From the cell containing the given text, extract its center point as [X, Y] coordinate. 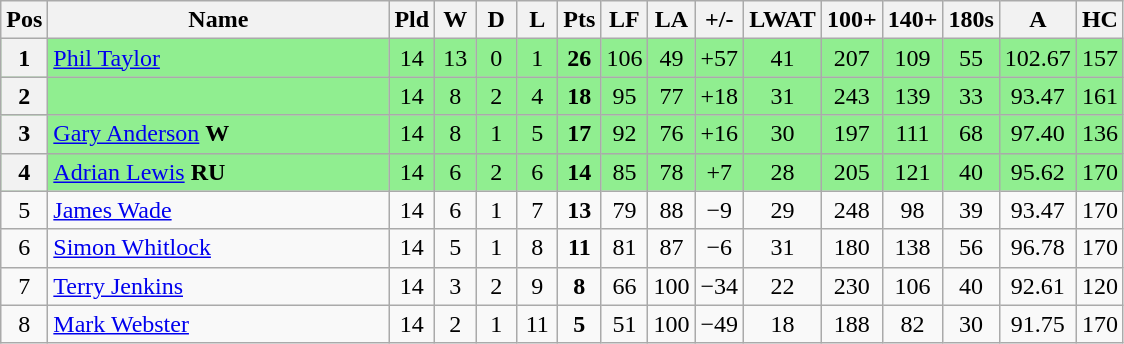
197 [852, 134]
78 [672, 172]
188 [852, 324]
0 [496, 58]
121 [912, 172]
A [1038, 20]
Pts [580, 20]
140+ [912, 20]
120 [1100, 286]
−9 [720, 210]
243 [852, 96]
109 [912, 58]
102.67 [1038, 58]
92 [624, 134]
157 [1100, 58]
248 [852, 210]
+57 [720, 58]
39 [971, 210]
207 [852, 58]
D [496, 20]
41 [783, 58]
29 [783, 210]
Name [218, 20]
LF [624, 20]
95 [624, 96]
230 [852, 286]
180 [852, 248]
79 [624, 210]
+7 [720, 172]
Terry Jenkins [218, 286]
Pos [24, 20]
100+ [852, 20]
28 [783, 172]
138 [912, 248]
Pld [412, 20]
51 [624, 324]
111 [912, 134]
W [456, 20]
9 [538, 286]
−6 [720, 248]
33 [971, 96]
Phil Taylor [218, 58]
55 [971, 58]
68 [971, 134]
Adrian Lewis RU [218, 172]
98 [912, 210]
49 [672, 58]
205 [852, 172]
James Wade [218, 210]
−34 [720, 286]
97.40 [1038, 134]
17 [580, 134]
22 [783, 286]
87 [672, 248]
Simon Whitlock [218, 248]
91.75 [1038, 324]
92.61 [1038, 286]
+16 [720, 134]
LA [672, 20]
66 [624, 286]
81 [624, 248]
+18 [720, 96]
88 [672, 210]
76 [672, 134]
139 [912, 96]
−49 [720, 324]
56 [971, 248]
180s [971, 20]
82 [912, 324]
Mark Webster [218, 324]
95.62 [1038, 172]
HC [1100, 20]
136 [1100, 134]
+/- [720, 20]
77 [672, 96]
Gary Anderson W [218, 134]
L [538, 20]
85 [624, 172]
96.78 [1038, 248]
26 [580, 58]
LWAT [783, 20]
161 [1100, 96]
